Scan for the cell matching the given text and deliver its [X, Y] coordinate at center. 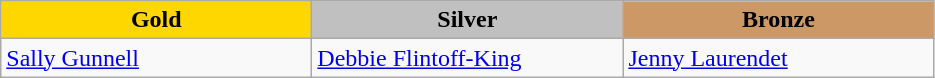
Gold [156, 20]
Silver [468, 20]
Bronze [778, 20]
Jenny Laurendet [778, 58]
Debbie Flintoff-King [468, 58]
Sally Gunnell [156, 58]
